Pinpoint the cell where the given text exists, returning its (X, Y) midpoint coordinate. 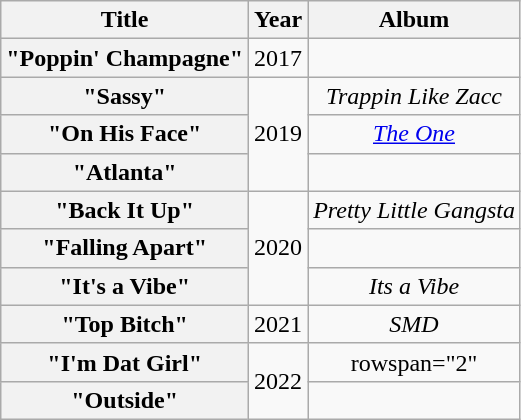
"Sassy" (125, 96)
"It's a Vibe" (125, 286)
Title (125, 20)
The One (414, 134)
Pretty Little Gangsta (414, 210)
"Back It Up" (125, 210)
"Top Bitch" (125, 324)
2022 (278, 381)
2020 (278, 248)
"Poppin' Champagne" (125, 58)
"I'm Dat Girl" (125, 362)
"On His Face" (125, 134)
2019 (278, 134)
"Atlanta" (125, 172)
"Falling Apart" (125, 248)
SMD (414, 324)
Its a Vibe (414, 286)
Trappin Like Zacc (414, 96)
2017 (278, 58)
"Outside" (125, 400)
rowspan="2" (414, 362)
2021 (278, 324)
Album (414, 20)
Year (278, 20)
